Output the (X, Y) coordinate of the center of the cell containing the given text.  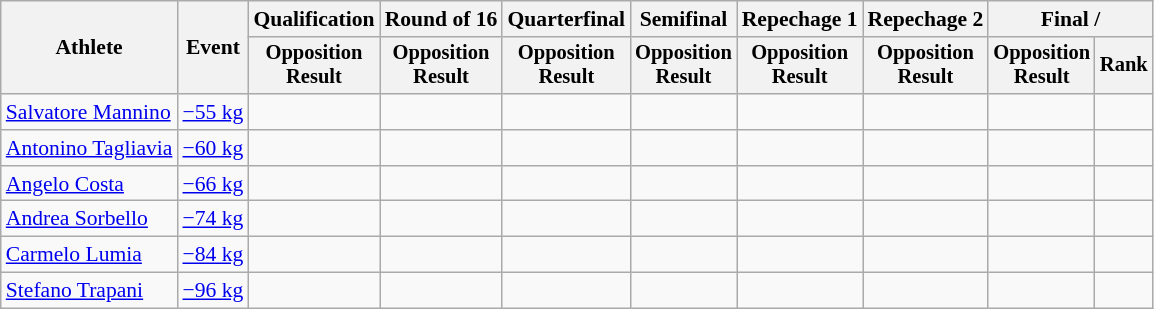
−74 kg (212, 219)
Salvatore Mannino (90, 112)
−66 kg (212, 184)
Semifinal (684, 19)
Quarterfinal (566, 19)
Rank (1124, 66)
−96 kg (212, 291)
Angelo Costa (90, 184)
Final / (1070, 19)
Repechage 1 (800, 19)
Qualification (314, 19)
−55 kg (212, 112)
Andrea Sorbello (90, 219)
Repechage 2 (926, 19)
−84 kg (212, 255)
Athlete (90, 48)
Stefano Trapani (90, 291)
Antonino Tagliavia (90, 148)
Carmelo Lumia (90, 255)
Event (212, 48)
−60 kg (212, 148)
Round of 16 (442, 19)
